Identify which cell holds the provided text, then report its (X, Y) central coordinate. 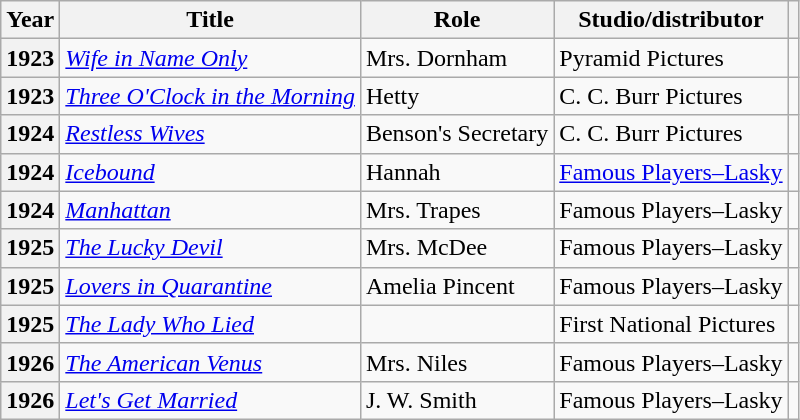
Mrs. Dornham (456, 58)
The American Venus (210, 362)
Benson's Secretary (456, 134)
J. W. Smith (456, 400)
Amelia Pincent (456, 286)
Mrs. Trapes (456, 210)
Lovers in Quarantine (210, 286)
Title (210, 20)
Let's Get Married (210, 400)
The Lady Who Lied (210, 324)
Icebound (210, 172)
Mrs. Niles (456, 362)
Pyramid Pictures (671, 58)
The Lucky Devil (210, 248)
Wife in Name Only (210, 58)
Hetty (456, 96)
Manhattan (210, 210)
Mrs. McDee (456, 248)
Studio/distributor (671, 20)
First National Pictures (671, 324)
Hannah (456, 172)
Role (456, 20)
Three O'Clock in the Morning (210, 96)
Year (30, 20)
Restless Wives (210, 134)
